From the cell containing the given text, extract its center point as (X, Y) coordinate. 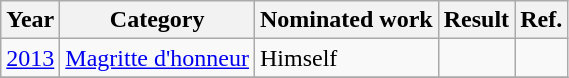
Ref. (542, 20)
Magritte d'honneur (158, 58)
Category (158, 20)
Himself (346, 58)
2013 (30, 58)
Year (30, 20)
Result (476, 20)
Nominated work (346, 20)
